Search for the cell housing the specified text and yield its (X, Y) center coordinate. 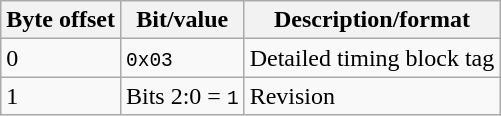
Revision (372, 96)
Detailed timing block tag (372, 58)
Byte offset (61, 20)
Bit/value (182, 20)
0x03 (182, 58)
1 (61, 96)
0 (61, 58)
Bits 2:0 = 1 (182, 96)
Description/format (372, 20)
